Find where the given text appears and provide that cell's center as (X, Y) coordinate. 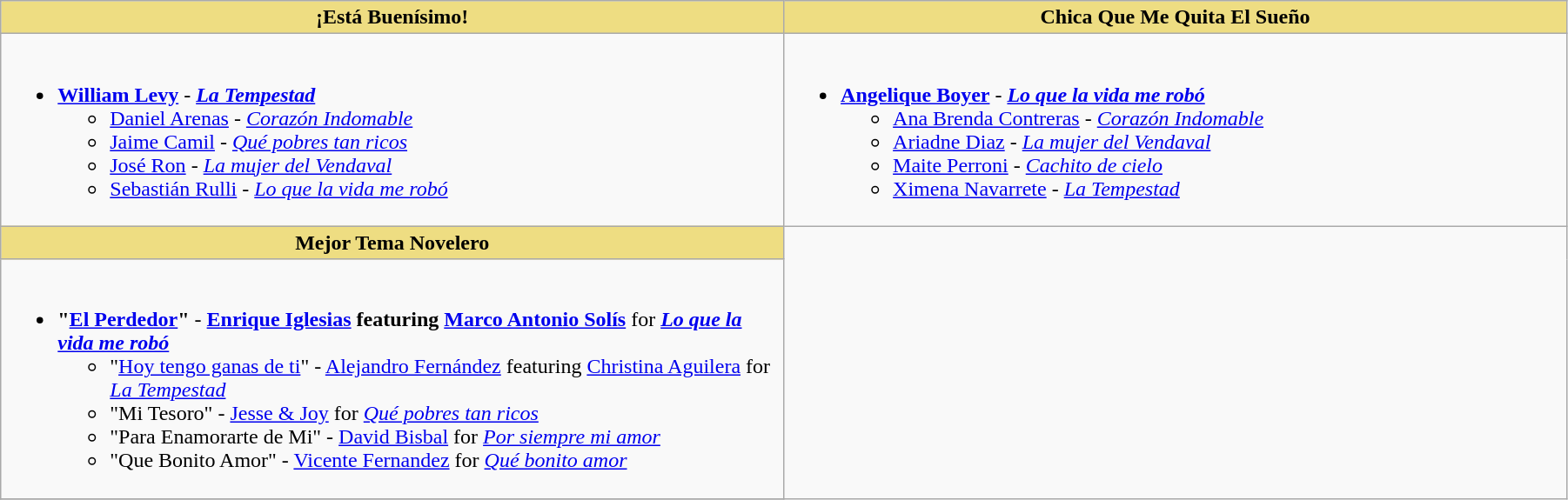
Chica Que Me Quita El Sueño (1176, 17)
Mejor Tema Novelero (392, 243)
¡Está Buenísimo! (392, 17)
